Extract the (X, Y) coordinate from the center of the cell holding the provided text.  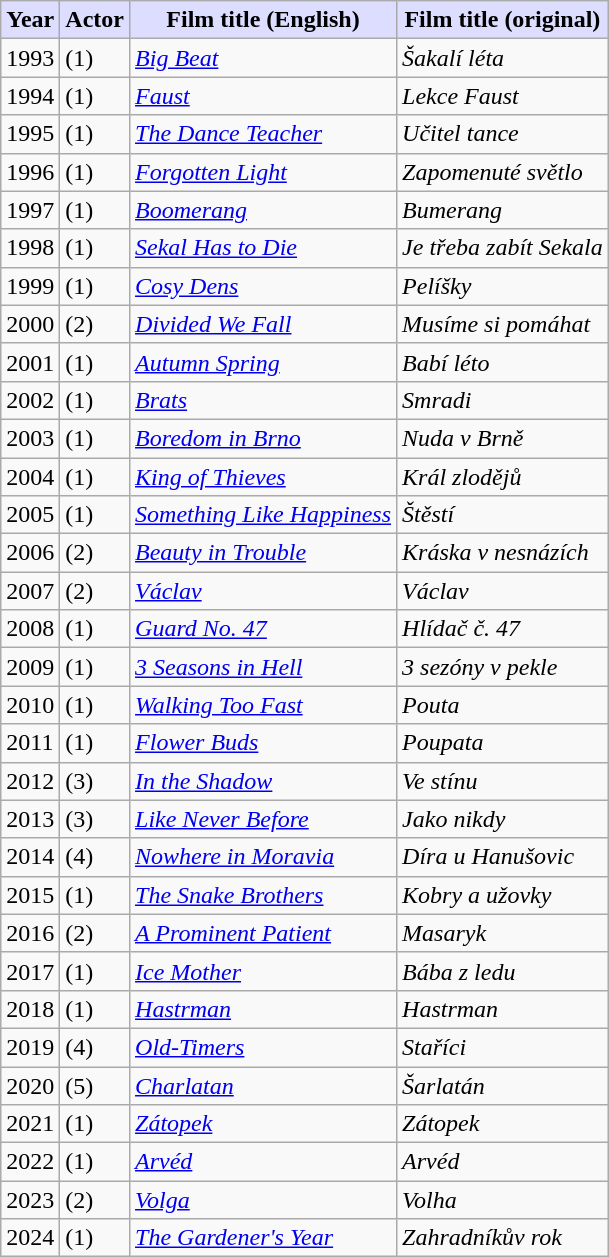
Kobry a užovky (503, 895)
Nuda v Brně (503, 438)
2023 (30, 1200)
Pouta (503, 705)
Díra u Hanušovic (503, 857)
A Prominent Patient (264, 933)
Forgotten Light (264, 172)
2002 (30, 400)
Bumerang (503, 210)
3 Seasons in Hell (264, 667)
Smradi (503, 400)
Film title (English) (264, 20)
2022 (30, 1162)
Musíme si pomáhat (503, 324)
Zapomenuté světlo (503, 172)
Bába z ledu (503, 971)
Charlatan (264, 1085)
2020 (30, 1085)
Ve stínu (503, 781)
Masaryk (503, 933)
Volga (264, 1200)
Faust (264, 96)
1998 (30, 248)
2011 (30, 743)
Boomerang (264, 210)
1994 (30, 96)
Volha (503, 1200)
1993 (30, 58)
Autumn Spring (264, 362)
2014 (30, 857)
Hlídač č. 47 (503, 629)
Big Beat (264, 58)
Flower Buds (264, 743)
1999 (30, 286)
2013 (30, 819)
2009 (30, 667)
Sekal Has to Die (264, 248)
2016 (30, 933)
Brats (264, 400)
2003 (30, 438)
Old-Timers (264, 1047)
Šarlatán (503, 1085)
Jako nikdy (503, 819)
Babí léto (503, 362)
Beauty in Trouble (264, 553)
3 sezóny v pekle (503, 667)
Something Like Happiness (264, 515)
Guard No. 47 (264, 629)
Like Never Before (264, 819)
In the Shadow (264, 781)
2005 (30, 515)
2017 (30, 971)
Ice Mother (264, 971)
2021 (30, 1124)
Poupata (503, 743)
2007 (30, 591)
2019 (30, 1047)
Štěstí (503, 515)
Year (30, 20)
2006 (30, 553)
Cosy Dens (264, 286)
2004 (30, 477)
Nowhere in Moravia (264, 857)
Walking Too Fast (264, 705)
The Dance Teacher (264, 134)
2018 (30, 1009)
1996 (30, 172)
Lekce Faust (503, 96)
Staříci (503, 1047)
Pelíšky (503, 286)
Film title (original) (503, 20)
Boredom in Brno (264, 438)
2000 (30, 324)
2015 (30, 895)
Šakalí léta (503, 58)
2024 (30, 1238)
(5) (95, 1085)
The Gardener's Year (264, 1238)
2012 (30, 781)
1995 (30, 134)
2008 (30, 629)
Actor (95, 20)
The Snake Brothers (264, 895)
Král zlodějů (503, 477)
Divided We Fall (264, 324)
1997 (30, 210)
Učitel tance (503, 134)
Je třeba zabít Sekala (503, 248)
2010 (30, 705)
Zahradníkův rok (503, 1238)
Kráska v nesnázích (503, 553)
2001 (30, 362)
King of Thieves (264, 477)
